Detect which cell encompasses the target text, then output its [x, y] center coordinate. 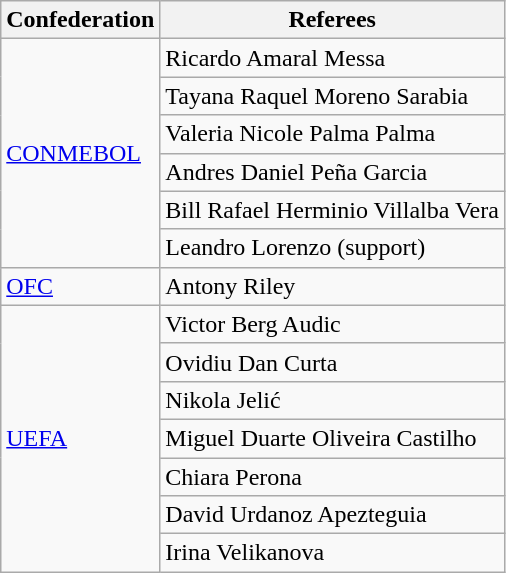
Ovidiu Dan Curta [332, 362]
Tayana Raquel Moreno Sarabia [332, 96]
Irina Velikanova [332, 553]
Chiara Perona [332, 477]
Nikola Jelić [332, 400]
Confederation [80, 20]
David Urdanoz Apezteguia [332, 515]
Leandro Lorenzo (support) [332, 248]
Andres Daniel Peña Garcia [332, 172]
Bill Rafael Herminio Villalba Vera [332, 210]
Miguel Duarte Oliveira Castilho [332, 438]
Antony Riley [332, 286]
Valeria Nicole Palma Palma [332, 134]
OFC [80, 286]
UEFA [80, 438]
Referees [332, 20]
Ricardo Amaral Messa [332, 58]
CONMEBOL [80, 153]
Victor Berg Audic [332, 324]
